Find where the given text appears and provide that cell's center as (X, Y) coordinate. 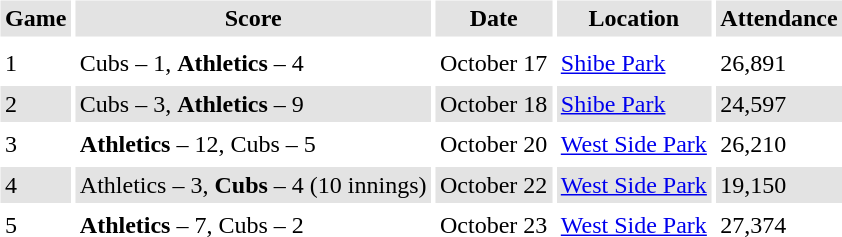
Location (634, 18)
October 22 (494, 185)
October 20 (494, 144)
October 18 (494, 104)
26,891 (779, 64)
Cubs – 3, Athletics – 9 (253, 104)
Game (35, 18)
2 (35, 104)
October 17 (494, 64)
Score (253, 18)
Athletics – 12, Cubs – 5 (253, 144)
4 (35, 185)
24,597 (779, 104)
26,210 (779, 144)
Athletics – 3, Cubs – 4 (10 innings) (253, 185)
3 (35, 144)
Cubs – 1, Athletics – 4 (253, 64)
Attendance (779, 18)
Date (494, 18)
1 (35, 64)
19,150 (779, 185)
